Scan for the cell matching the given text and deliver its [x, y] coordinate at center. 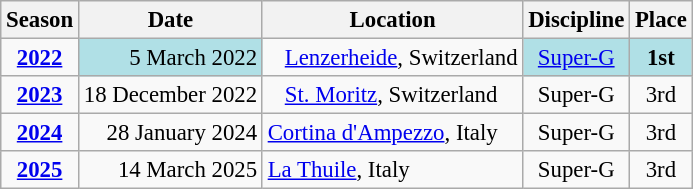
Location [392, 20]
18 December 2022 [170, 95]
14 March 2025 [170, 170]
1st [661, 58]
2022 [40, 58]
Date [170, 20]
Cortina d'Ampezzo, Italy [392, 133]
La Thuile, Italy [392, 170]
St. Moritz, Switzerland [392, 95]
28 January 2024 [170, 133]
Season [40, 20]
2025 [40, 170]
Lenzerheide, Switzerland [392, 58]
Place [661, 20]
2023 [40, 95]
Discipline [576, 20]
2024 [40, 133]
5 March 2022 [170, 58]
